Return the (X, Y) coordinate for the center point of the cell that contains the specified text.  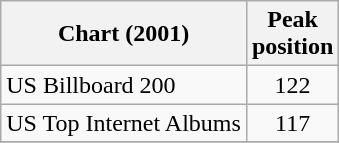
122 (292, 85)
US Top Internet Albums (124, 123)
Chart (2001) (124, 34)
US Billboard 200 (124, 85)
117 (292, 123)
Peakposition (292, 34)
